Output the (X, Y) coordinate of the center of the cell containing the given text.  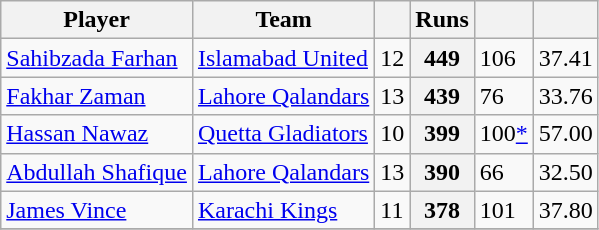
Player (97, 20)
Quetta Gladiators (283, 134)
37.41 (566, 58)
439 (442, 96)
101 (504, 210)
Sahibzada Farhan (97, 58)
100* (504, 134)
390 (442, 172)
378 (442, 210)
11 (392, 210)
10 (392, 134)
32.50 (566, 172)
449 (442, 58)
Karachi Kings (283, 210)
Abdullah Shafique (97, 172)
76 (504, 96)
Runs (442, 20)
James Vince (97, 210)
12 (392, 58)
106 (504, 58)
37.80 (566, 210)
Fakhar Zaman (97, 96)
Islamabad United (283, 58)
33.76 (566, 96)
Hassan Nawaz (97, 134)
Team (283, 20)
66 (504, 172)
399 (442, 134)
57.00 (566, 134)
